Determine the (X, Y) coordinate at the center of the cell enclosing the given text.  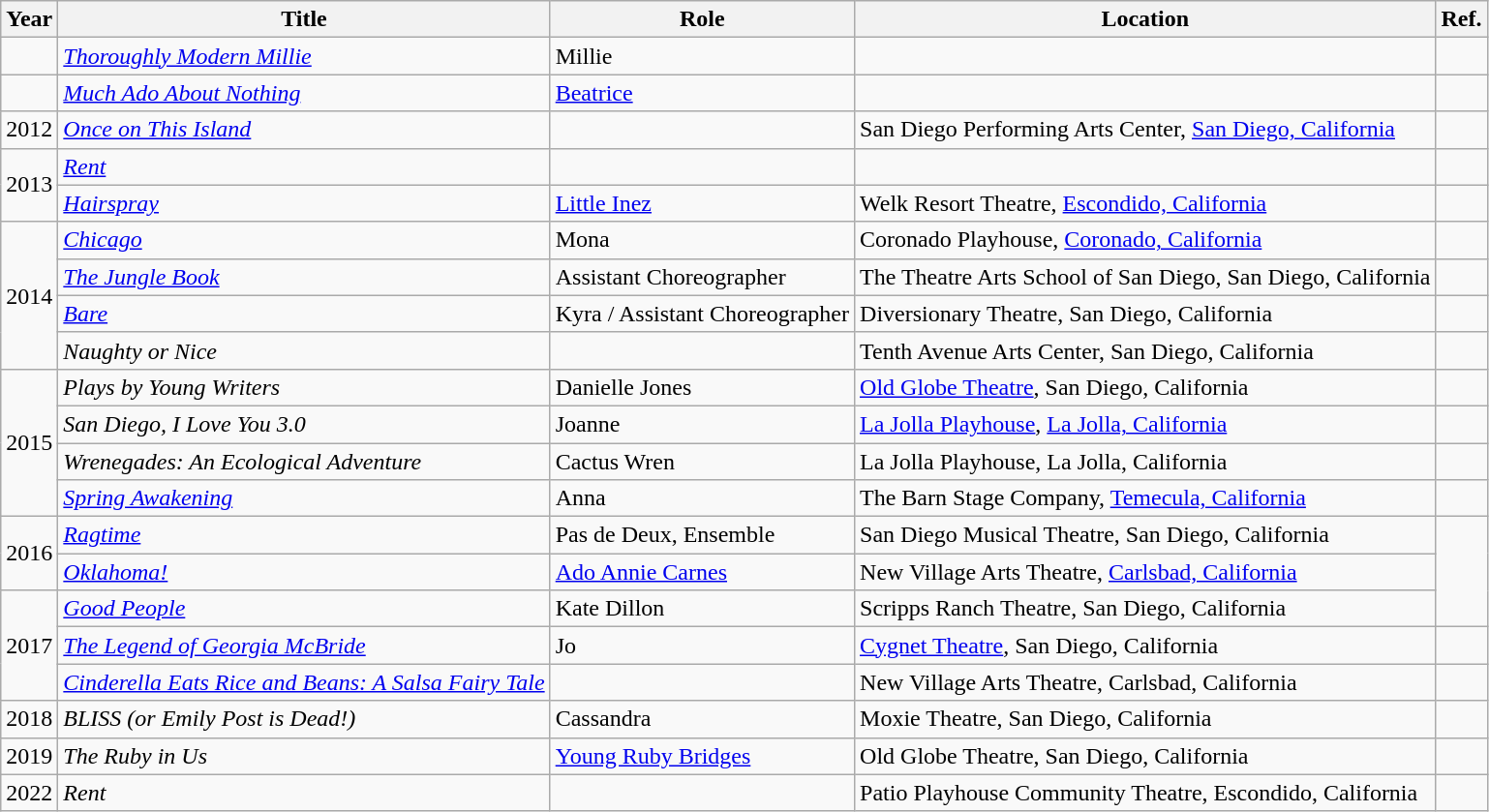
Role (702, 19)
Ado Annie Carnes (702, 572)
San Diego Musical Theatre, San Diego, California (1145, 535)
The Ruby in Us (304, 756)
Millie (702, 56)
Mona (702, 240)
Coronado Playhouse, Coronado, California (1145, 240)
Anna (702, 498)
2015 (29, 442)
2019 (29, 756)
2014 (29, 295)
Chicago (304, 240)
Oklahoma! (304, 572)
Wrenegades: An Ecological Adventure (304, 462)
Tenth Avenue Arts Center, San Diego, California (1145, 350)
Assistant Choreographer (702, 277)
Little Inez (702, 203)
Young Ruby Bridges (702, 756)
Jo (702, 646)
Moxie Theatre, San Diego, California (1145, 719)
Ref. (1462, 19)
Once on This Island (304, 130)
2018 (29, 719)
Bare (304, 314)
Cassandra (702, 719)
Cactus Wren (702, 462)
Danielle Jones (702, 387)
Pas de Deux, Ensemble (702, 535)
Title (304, 19)
Thoroughly Modern Millie (304, 56)
Much Ado About Nothing (304, 93)
Scripps Ranch Theatre, San Diego, California (1145, 609)
Hairspray (304, 203)
2017 (29, 646)
2012 (29, 130)
Plays by Young Writers (304, 387)
Beatrice (702, 93)
Location (1145, 19)
Diversionary Theatre, San Diego, California (1145, 314)
2016 (29, 554)
BLISS (or Emily Post is Dead!) (304, 719)
Kate Dillon (702, 609)
Cinderella Eats Rice and Beans: A Salsa Fairy Tale (304, 682)
2013 (29, 185)
San Diego Performing Arts Center, San Diego, California (1145, 130)
The Barn Stage Company, Temecula, California (1145, 498)
Spring Awakening (304, 498)
2022 (29, 793)
The Jungle Book (304, 277)
Good People (304, 609)
Kyra / Assistant Choreographer (702, 314)
Joanne (702, 424)
Ragtime (304, 535)
The Theatre Arts School of San Diego, San Diego, California (1145, 277)
Welk Resort Theatre, Escondido, California (1145, 203)
Patio Playhouse Community Theatre, Escondido, California (1145, 793)
Year (29, 19)
The Legend of Georgia McBride (304, 646)
Naughty or Nice (304, 350)
San Diego, I Love You 3.0 (304, 424)
Cygnet Theatre, San Diego, California (1145, 646)
